Return the (X, Y) coordinate for the center point of the cell that contains the specified text.  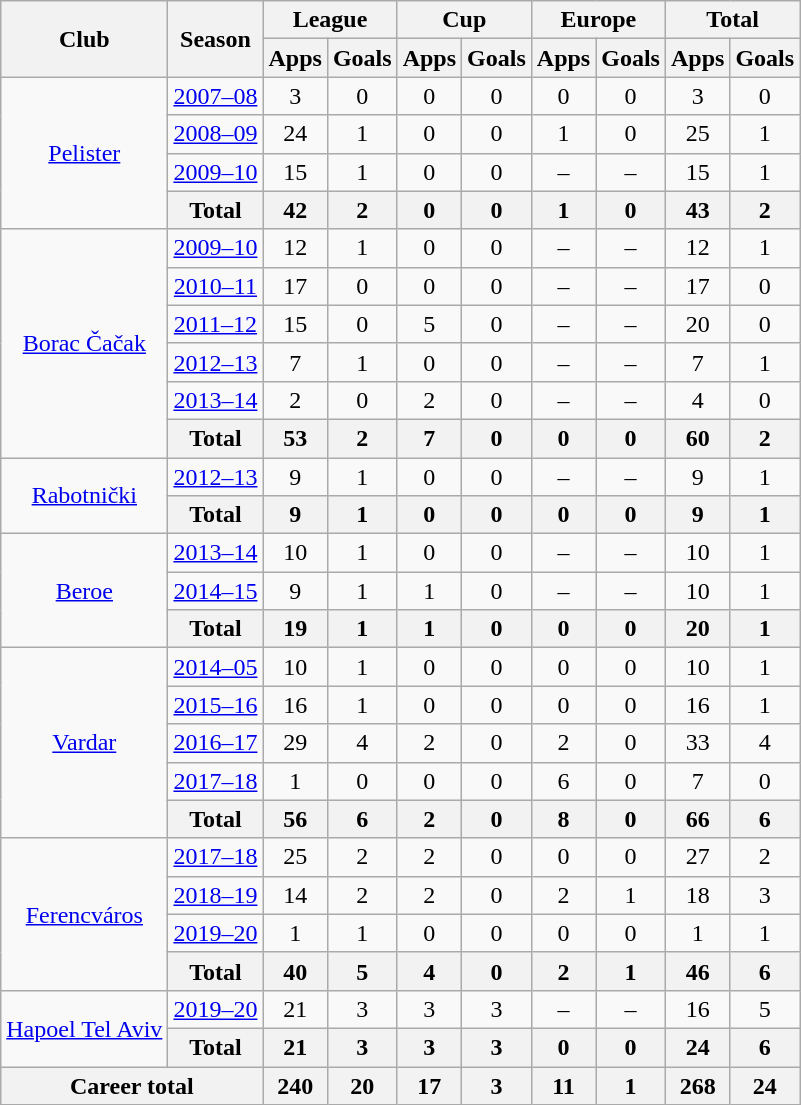
2014–05 (216, 667)
2014–15 (216, 591)
14 (295, 895)
Borac Čačak (84, 343)
2007–08 (216, 96)
43 (697, 210)
46 (697, 971)
42 (295, 210)
Hapoel Tel Aviv (84, 1028)
33 (697, 743)
56 (295, 819)
Vardar (84, 743)
19 (295, 629)
Rabotnički (84, 496)
27 (697, 857)
2008–09 (216, 134)
Season (216, 39)
2015–16 (216, 705)
268 (697, 1085)
66 (697, 819)
2011–12 (216, 324)
Club (84, 39)
18 (697, 895)
Cup (464, 20)
Beroe (84, 591)
40 (295, 971)
2016–17 (216, 743)
2018–19 (216, 895)
Europe (598, 20)
29 (295, 743)
Ferencváros (84, 914)
53 (295, 438)
Pelister (84, 153)
11 (563, 1085)
League (330, 20)
2010–11 (216, 286)
Career total (132, 1085)
240 (295, 1085)
60 (697, 438)
8 (563, 819)
